Detect which cell encompasses the target text, then output its [X, Y] center coordinate. 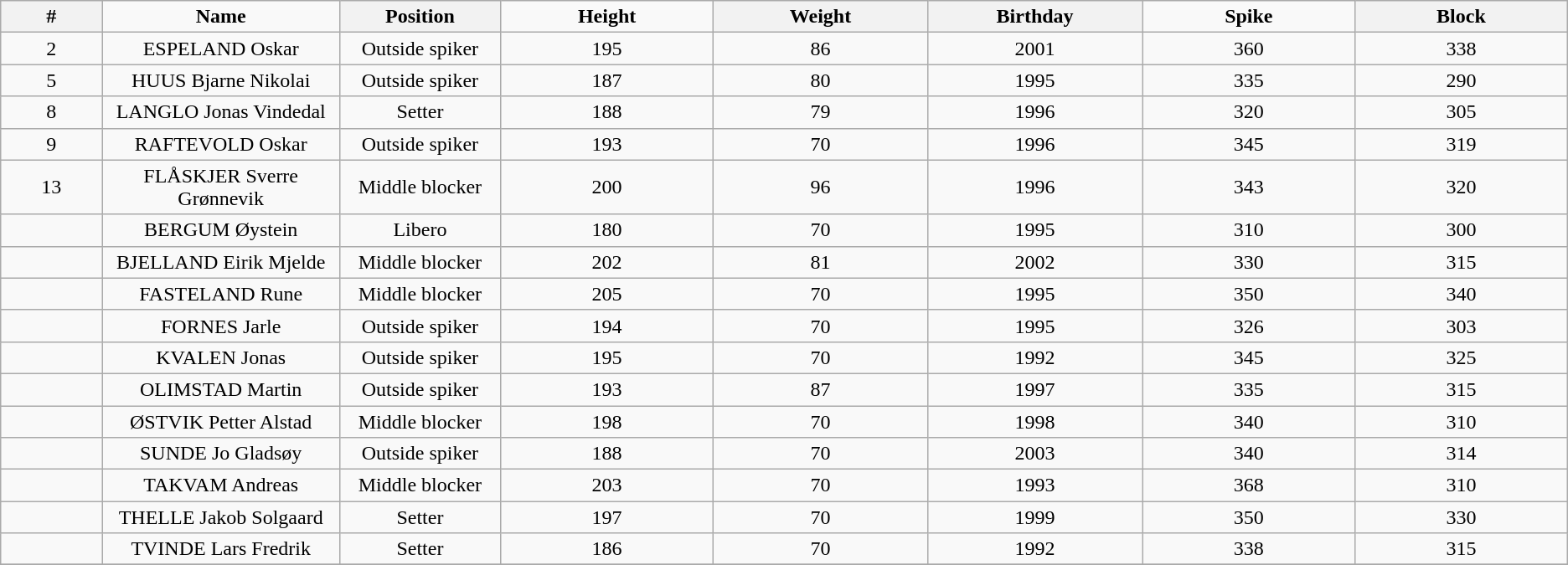
205 [606, 294]
187 [606, 80]
319 [1462, 144]
1993 [1035, 485]
FORNES Jarle [221, 326]
TAKVAM Andreas [221, 485]
86 [821, 49]
LANGLO Jonas Vindedal [221, 112]
96 [821, 187]
# [52, 17]
325 [1462, 357]
305 [1462, 112]
79 [821, 112]
SUNDE Jo Gladsøy [221, 454]
202 [606, 262]
87 [821, 389]
13 [52, 187]
1999 [1035, 517]
290 [1462, 80]
TVINDE Lars Fredrik [221, 549]
9 [52, 144]
BERGUM Øystein [221, 230]
1998 [1035, 421]
2003 [1035, 454]
314 [1462, 454]
368 [1248, 485]
Position [420, 17]
80 [821, 80]
Height [606, 17]
300 [1462, 230]
Libero [420, 230]
THELLE Jakob Solgaard [221, 517]
FLÅSKJER Sverre Grønnevik [221, 187]
1997 [1035, 389]
ESPELAND Oskar [221, 49]
Spike [1248, 17]
HUUS Bjarne Nikolai [221, 80]
360 [1248, 49]
194 [606, 326]
KVALEN Jonas [221, 357]
2 [52, 49]
197 [606, 517]
RAFTEVOLD Oskar [221, 144]
8 [52, 112]
326 [1248, 326]
Weight [821, 17]
Block [1462, 17]
203 [606, 485]
198 [606, 421]
180 [606, 230]
2001 [1035, 49]
Birthday [1035, 17]
OLIMSTAD Martin [221, 389]
FASTELAND Rune [221, 294]
5 [52, 80]
ØSTVIK Petter Alstad [221, 421]
Name [221, 17]
303 [1462, 326]
81 [821, 262]
BJELLAND Eirik Mjelde [221, 262]
186 [606, 549]
343 [1248, 187]
2002 [1035, 262]
200 [606, 187]
